Output the (x, y) coordinate of the center of the cell containing the given text.  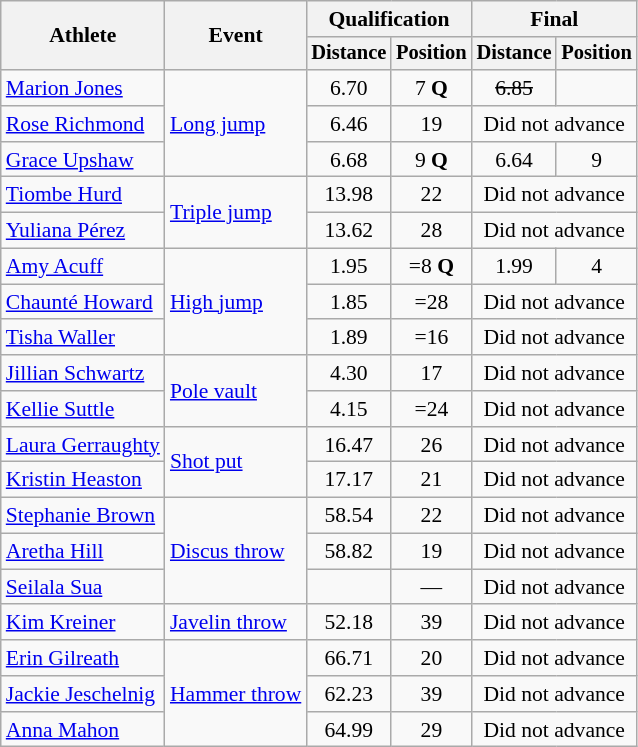
4.15 (348, 409)
Amy Acuff (83, 267)
Yuliana Pérez (83, 231)
Discus throw (236, 552)
6.46 (348, 124)
=28 (431, 302)
58.54 (348, 516)
=16 (431, 338)
1.85 (348, 302)
Jillian Schwartz (83, 373)
Rose Richmond (83, 124)
Event (236, 36)
17 (431, 373)
28 (431, 231)
26 (431, 445)
1.95 (348, 267)
Kellie Suttle (83, 409)
13.62 (348, 231)
Hammer throw (236, 694)
Aretha Hill (83, 552)
20 (431, 658)
9 (596, 160)
58.82 (348, 552)
1.89 (348, 338)
=8 Q (431, 267)
Shot put (236, 462)
17.17 (348, 480)
Laura Gerraughty (83, 445)
Jackie Jeschelnig (83, 694)
Chaunté Howard (83, 302)
7 Q (431, 88)
Kim Kreiner (83, 623)
4.30 (348, 373)
Seilala Sua (83, 587)
High jump (236, 302)
Final (554, 19)
21 (431, 480)
Triple jump (236, 212)
Tisha Waller (83, 338)
Erin Gilreath (83, 658)
Javelin throw (236, 623)
52.18 (348, 623)
Tiombe Hurd (83, 195)
6.70 (348, 88)
16.47 (348, 445)
4 (596, 267)
Athlete (83, 36)
Kristin Heaston (83, 480)
1.99 (514, 267)
Marion Jones (83, 88)
Qualification (388, 19)
Grace Upshaw (83, 160)
62.23 (348, 694)
6.68 (348, 160)
Long jump (236, 124)
=24 (431, 409)
— (431, 587)
13.98 (348, 195)
6.85 (514, 88)
6.64 (514, 160)
66.71 (348, 658)
9 Q (431, 160)
Stephanie Brown (83, 516)
Pole vault (236, 390)
